Return (x, y) of the center of cell containing provided text 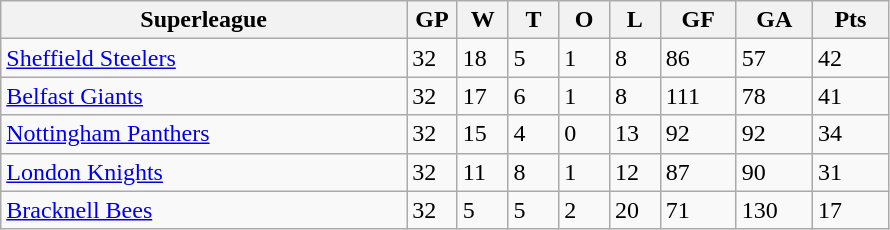
GF (698, 20)
O (584, 20)
13 (634, 134)
Bracknell Bees (204, 210)
86 (698, 58)
T (534, 20)
Nottingham Panthers (204, 134)
4 (534, 134)
2 (584, 210)
34 (850, 134)
111 (698, 96)
78 (774, 96)
6 (534, 96)
W (482, 20)
Belfast Giants (204, 96)
90 (774, 172)
18 (482, 58)
15 (482, 134)
GP (432, 20)
41 (850, 96)
20 (634, 210)
42 (850, 58)
L (634, 20)
Pts (850, 20)
GA (774, 20)
87 (698, 172)
0 (584, 134)
Sheffield Steelers (204, 58)
130 (774, 210)
31 (850, 172)
71 (698, 210)
12 (634, 172)
11 (482, 172)
Superleague (204, 20)
London Knights (204, 172)
57 (774, 58)
